Return (x, y) of the center of cell containing provided text 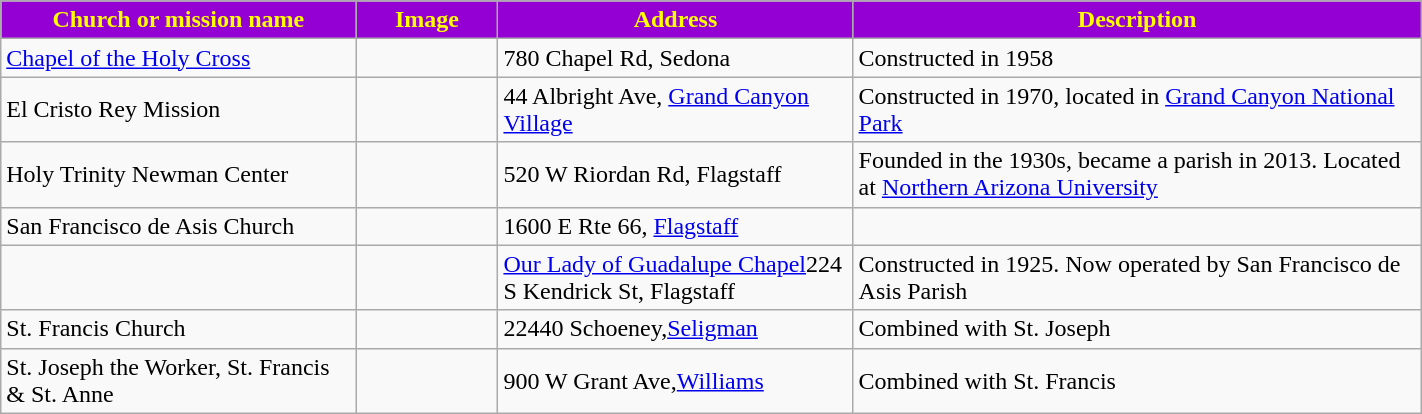
Description (1137, 20)
St. Joseph the Worker, St. Francis & St. Anne (178, 380)
Our Lady of Guadalupe Chapel224 S Kendrick St, Flagstaff (676, 278)
San Francisco de Asis Church (178, 226)
900 W Grant Ave,Williams (676, 380)
Constructed in 1958 (1137, 58)
Address (676, 20)
El Cristo Rey Mission (178, 110)
Constructed in 1925. Now operated by San Francisco de Asis Parish (1137, 278)
Church or mission name (178, 20)
Chapel of the Holy Cross (178, 58)
520 W Riordan Rd, Flagstaff (676, 174)
Founded in the 1930s, became a parish in 2013. Located at Northern Arizona University (1137, 174)
Image (427, 20)
44 Albright Ave, Grand Canyon Village (676, 110)
1600 E Rte 66, Flagstaff (676, 226)
St. Francis Church (178, 329)
22440 Schoeney,Seligman (676, 329)
Constructed in 1970, located in Grand Canyon National Park (1137, 110)
Holy Trinity Newman Center (178, 174)
Combined with St. Francis (1137, 380)
780 Chapel Rd, Sedona (676, 58)
Combined with St. Joseph (1137, 329)
